Search for the cell housing the specified text and yield its [X, Y] center coordinate. 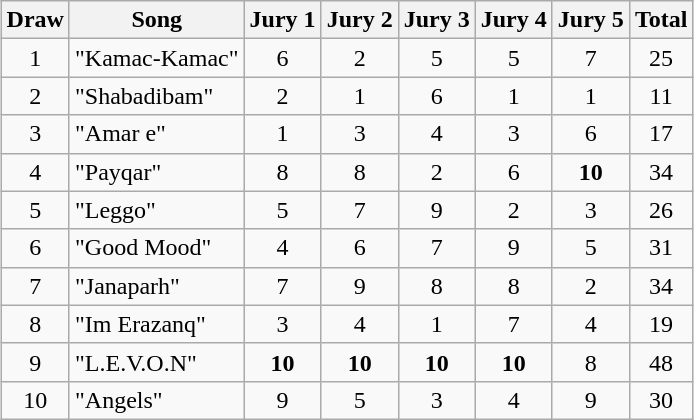
"Shabadibam" [156, 96]
"L.E.V.O.N" [156, 362]
"Payqar" [156, 172]
Jury 2 [360, 20]
26 [661, 210]
Jury 5 [590, 20]
Jury 1 [282, 20]
"Janaparh" [156, 286]
17 [661, 134]
Jury 4 [514, 20]
Total [661, 20]
Jury 3 [436, 20]
Song [156, 20]
30 [661, 400]
11 [661, 96]
"Amar e" [156, 134]
Draw [35, 20]
"Im Erazanq" [156, 324]
19 [661, 324]
31 [661, 248]
"Good Mood" [156, 248]
"Angels" [156, 400]
"Leggo" [156, 210]
"Kamac-Kamac" [156, 58]
48 [661, 362]
25 [661, 58]
